Return the (X, Y) coordinate for the center point of the cell that contains the specified text.  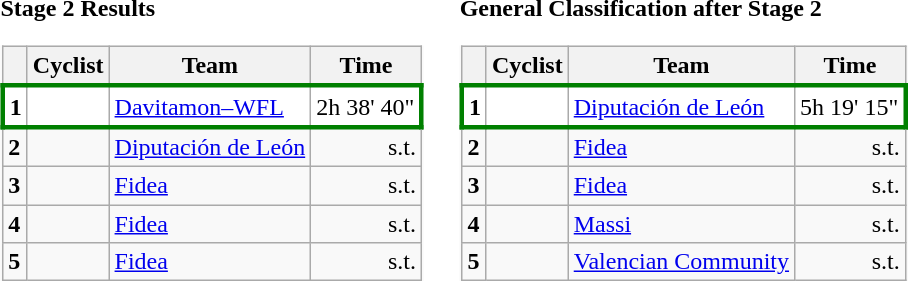
5h 19' 15" (850, 106)
Valencian Community (681, 262)
2h 38' 40" (366, 106)
Davitamon–WFL (210, 106)
Massi (681, 223)
